Determine the (X, Y) coordinate at the center of the cell enclosing the given text.  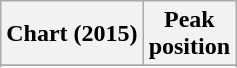
Peakposition (189, 34)
Chart (2015) (72, 34)
